Pinpoint the cell where the given text exists, returning its [X, Y] midpoint coordinate. 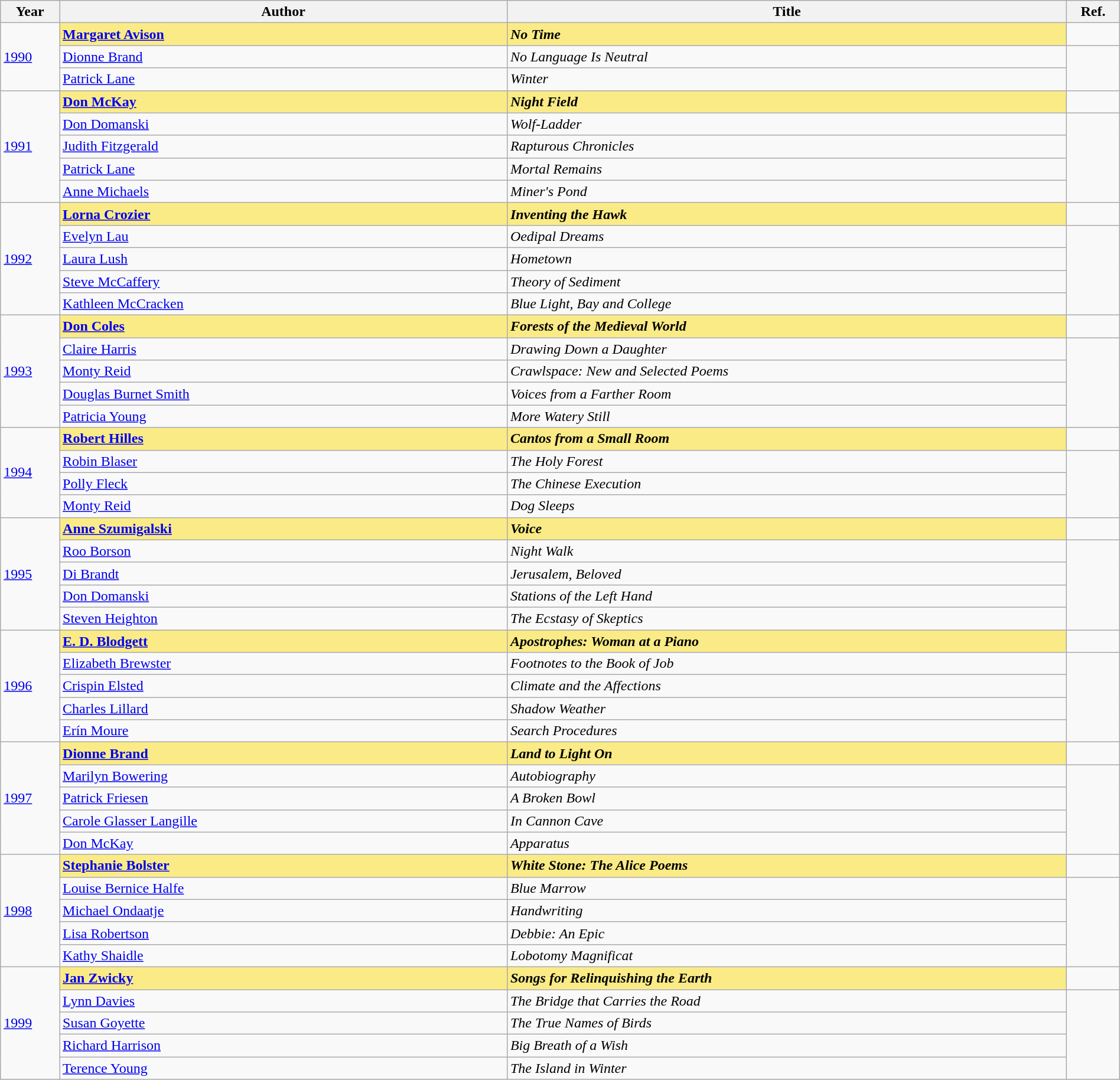
White Stone: The Alice Poems [787, 866]
Crispin Elsted [284, 686]
More Watery Still [787, 416]
Big Breath of a Wish [787, 1046]
Richard Harrison [284, 1046]
Hometown [787, 259]
Lobotomy Magnificat [787, 955]
Susan Goyette [284, 1023]
Lisa Robertson [284, 933]
Night Field [787, 102]
Forests of the Medieval World [787, 327]
Rapturous Chronicles [787, 146]
Polly Fleck [284, 484]
Oedipal Dreams [787, 236]
Judith Fitzgerald [284, 146]
Kathy Shaidle [284, 955]
Wolf-Ladder [787, 124]
Apparatus [787, 843]
Blue Light, Bay and College [787, 304]
1990 [30, 57]
Erín Moure [284, 731]
Terence Young [284, 1068]
Handwriting [787, 911]
Apostrophes: Woman at a Piano [787, 641]
1999 [30, 1023]
Night Walk [787, 551]
The Chinese Execution [787, 484]
Evelyn Lau [284, 236]
No Time [787, 34]
Marilyn Bowering [284, 776]
Miner's Pond [787, 191]
Patricia Young [284, 416]
Dog Sleeps [787, 506]
Stations of the Left Hand [787, 596]
Jan Zwicky [284, 978]
Elizabeth Brewster [284, 664]
A Broken Bowl [787, 798]
E. D. Blodgett [284, 641]
Lorna Crozier [284, 214]
Footnotes to the Book of Job [787, 664]
1994 [30, 472]
Drawing Down a Daughter [787, 349]
Land to Light On [787, 753]
Robin Blaser [284, 461]
Don Coles [284, 327]
Carole Glasser Langille [284, 821]
Author [284, 12]
Mortal Remains [787, 169]
Autobiography [787, 776]
Claire Harris [284, 349]
1992 [30, 259]
1998 [30, 911]
Charles Lillard [284, 709]
In Cannon Cave [787, 821]
Kathleen McCracken [284, 304]
Di Brandt [284, 573]
Crawlspace: New and Selected Poems [787, 371]
Ref. [1093, 12]
Debbie: An Epic [787, 933]
Shadow Weather [787, 709]
Jerusalem, Beloved [787, 573]
The Bridge that Carries the Road [787, 1001]
No Language Is Neutral [787, 57]
1996 [30, 686]
1997 [30, 798]
Steven Heighton [284, 618]
Steve McCaffery [284, 282]
Anne Szumigalski [284, 528]
The Island in Winter [787, 1068]
1993 [30, 371]
Roo Borson [284, 551]
Title [787, 12]
Songs for Relinquishing the Earth [787, 978]
Winter [787, 79]
Search Procedures [787, 731]
Blue Marrow [787, 888]
Douglas Burnet Smith [284, 394]
1991 [30, 146]
The Holy Forest [787, 461]
Inventing the Hawk [787, 214]
Margaret Avison [284, 34]
Voice [787, 528]
The Ecstasy of Skeptics [787, 618]
Cantos from a Small Room [787, 439]
Year [30, 12]
Louise Bernice Halfe [284, 888]
Climate and the Affections [787, 686]
Stephanie Bolster [284, 866]
Theory of Sediment [787, 282]
Laura Lush [284, 259]
Patrick Friesen [284, 798]
Anne Michaels [284, 191]
Lynn Davies [284, 1001]
Robert Hilles [284, 439]
1995 [30, 573]
Michael Ondaatje [284, 911]
The True Names of Birds [787, 1023]
Voices from a Farther Room [787, 394]
